Provide the [X, Y] coordinate of the cell's center where the given text is located.  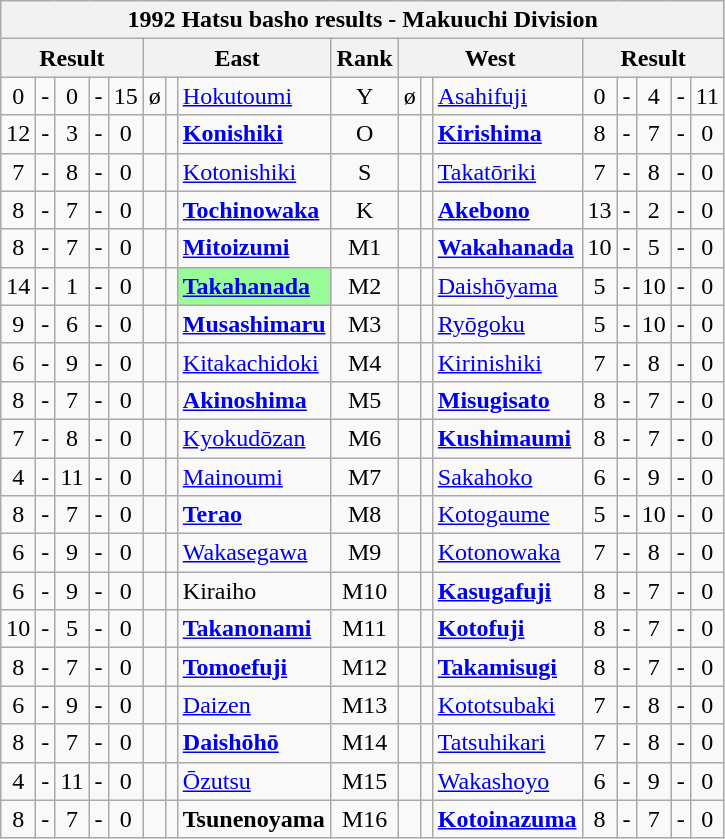
12 [18, 134]
M6 [364, 438]
Kototsubaki [507, 705]
Daishōyama [507, 286]
Kotofuji [507, 629]
Takatōriki [507, 172]
Daishōhō [254, 743]
Kyokudōzan [254, 438]
Konishiki [254, 134]
Kotogaume [507, 515]
Tsunenoyama [254, 819]
S [364, 172]
3 [72, 134]
Tatsuhikari [507, 743]
14 [18, 286]
1992 Hatsu basho results - Makuuchi Division [363, 20]
M3 [364, 324]
Rank [364, 58]
Sakahoko [507, 477]
M5 [364, 400]
Tomoefuji [254, 667]
Misugisato [507, 400]
K [364, 210]
Daizen [254, 705]
M14 [364, 743]
Kirishima [507, 134]
Takanonami [254, 629]
Kotonowaka [507, 553]
M9 [364, 553]
Kitakachidoki [254, 362]
Ōzutsu [254, 781]
M1 [364, 248]
O [364, 134]
Akinoshima [254, 400]
East [237, 58]
M7 [364, 477]
M16 [364, 819]
Wakahanada [507, 248]
Tochinowaka [254, 210]
Mainoumi [254, 477]
M8 [364, 515]
Wakashoyo [507, 781]
Terao [254, 515]
Y [364, 96]
1 [72, 286]
M13 [364, 705]
M12 [364, 667]
West [490, 58]
Kotonishiki [254, 172]
M4 [364, 362]
Takahanada [254, 286]
Kirinishiki [507, 362]
M11 [364, 629]
M10 [364, 591]
Kotoinazuma [507, 819]
Wakasegawa [254, 553]
Kiraiho [254, 591]
13 [600, 210]
Asahifuji [507, 96]
Kushimaumi [507, 438]
15 [126, 96]
2 [654, 210]
Musashimaru [254, 324]
Akebono [507, 210]
Hokutoumi [254, 96]
M15 [364, 781]
Takamisugi [507, 667]
M2 [364, 286]
Ryōgoku [507, 324]
Mitoizumi [254, 248]
Kasugafuji [507, 591]
